Output the (X, Y) coordinate of the center of the cell containing the given text.  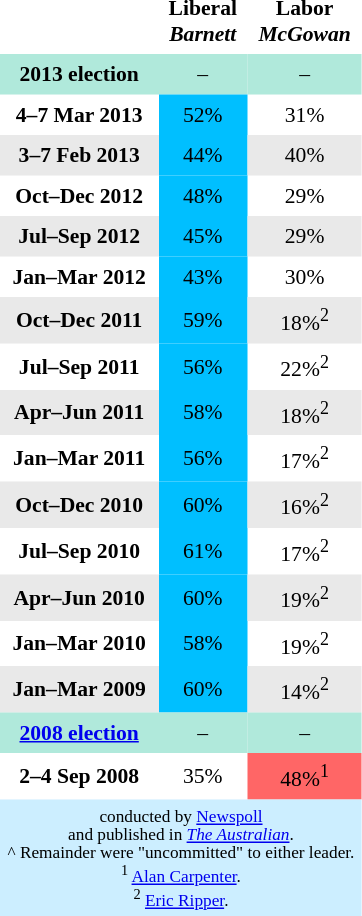
30% (304, 276)
Jan–Mar 2012 (79, 276)
22%2 (304, 366)
52% (202, 114)
conducted by Newspolland published in The Australian.^ Remainder were "uncommitted" to either leader.1 Alan Carpenter.2 Eric Ripper. (181, 857)
3–7 Feb 2013 (79, 155)
Oct–Dec 2010 (79, 505)
4–7 Mar 2013 (79, 114)
48% (202, 196)
2–4 Sep 2008 (79, 776)
40% (304, 155)
35% (202, 776)
Apr–Jun 2011 (79, 412)
48%1 (304, 776)
59% (202, 320)
Jul–Sep 2010 (79, 551)
Jan–Mar 2010 (79, 643)
14%2 (304, 690)
Apr–Jun 2010 (79, 597)
45% (202, 236)
Jan–Mar 2009 (79, 690)
61% (202, 551)
Oct–Dec 2012 (79, 196)
44% (202, 155)
Jan–Mar 2011 (79, 459)
Oct–Dec 2011 (79, 320)
2013 election (79, 74)
31% (304, 114)
2008 election (79, 733)
16%2 (304, 505)
Jul–Sep 2011 (79, 366)
43% (202, 276)
Jul–Sep 2012 (79, 236)
